Identify which cell holds the provided text, then report its [x, y] central coordinate. 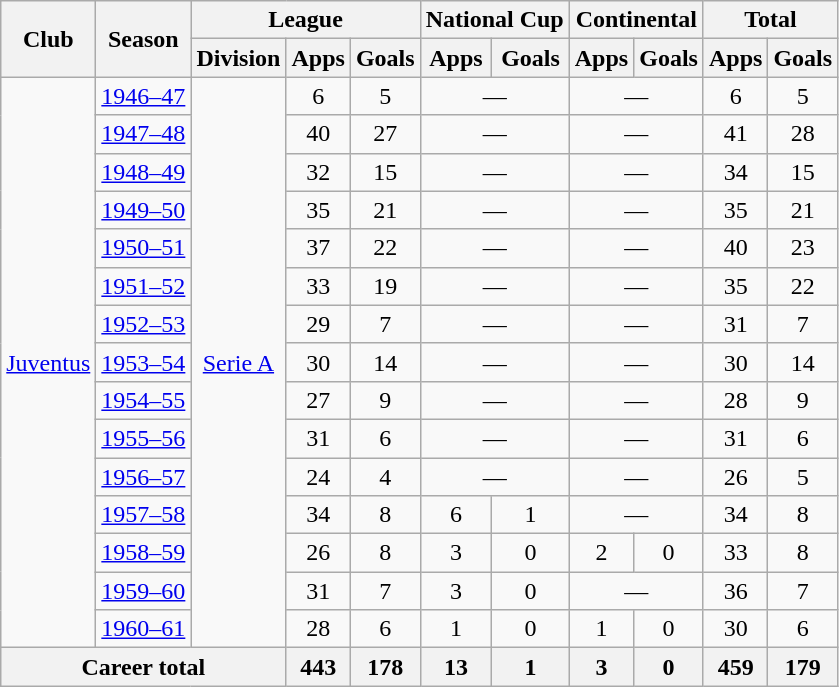
1946–47 [144, 96]
1949–50 [144, 210]
Serie A [238, 362]
29 [318, 324]
Club [48, 39]
1947–48 [144, 134]
459 [735, 667]
13 [456, 667]
Season [144, 39]
1951–52 [144, 286]
41 [735, 134]
1959–60 [144, 591]
1948–49 [144, 172]
24 [318, 477]
1958–59 [144, 553]
1956–57 [144, 477]
32 [318, 172]
2 [601, 553]
1954–55 [144, 400]
Career total [144, 667]
1953–54 [144, 362]
Continental [636, 20]
1952–53 [144, 324]
36 [735, 591]
Total [770, 20]
League [306, 20]
23 [803, 248]
National Cup [494, 20]
37 [318, 248]
1957–58 [144, 515]
19 [385, 286]
Division [238, 58]
178 [385, 667]
179 [803, 667]
1950–51 [144, 248]
1955–56 [144, 438]
Juventus [48, 362]
443 [318, 667]
4 [385, 477]
1960–61 [144, 629]
